Return the [x, y] coordinate for the center point of the cell that contains the specified text.  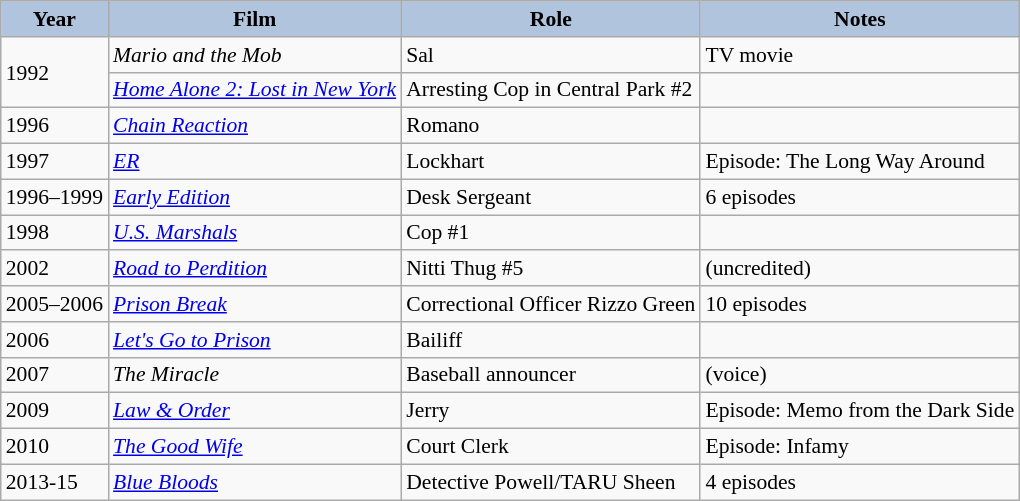
6 episodes [860, 197]
Law & Order [254, 411]
Jerry [550, 411]
Prison Break [254, 304]
2006 [54, 340]
Notes [860, 19]
Film [254, 19]
Episode: Infamy [860, 447]
Chain Reaction [254, 126]
2010 [54, 447]
(uncredited) [860, 269]
2007 [54, 375]
Arresting Cop in Central Park #2 [550, 90]
Mario and the Mob [254, 55]
Let's Go to Prison [254, 340]
1996–1999 [54, 197]
The Good Wife [254, 447]
Episode: The Long Way Around [860, 162]
Cop #1 [550, 233]
Year [54, 19]
2009 [54, 411]
Sal [550, 55]
Court Clerk [550, 447]
2002 [54, 269]
(voice) [860, 375]
4 episodes [860, 482]
U.S. Marshals [254, 233]
1992 [54, 72]
10 episodes [860, 304]
The Miracle [254, 375]
1996 [54, 126]
Road to Perdition [254, 269]
Blue Bloods [254, 482]
Nitti Thug #5 [550, 269]
Bailiff [550, 340]
Episode: Memo from the Dark Side [860, 411]
2013-15 [54, 482]
Early Edition [254, 197]
Romano [550, 126]
1997 [54, 162]
Role [550, 19]
ER [254, 162]
1998 [54, 233]
2005–2006 [54, 304]
Baseball announcer [550, 375]
Desk Sergeant [550, 197]
Lockhart [550, 162]
Correctional Officer Rizzo Green [550, 304]
Home Alone 2: Lost in New York [254, 90]
Detective Powell/TARU Sheen [550, 482]
TV movie [860, 55]
